Pinpoint the cell where the given text exists, returning its [X, Y] midpoint coordinate. 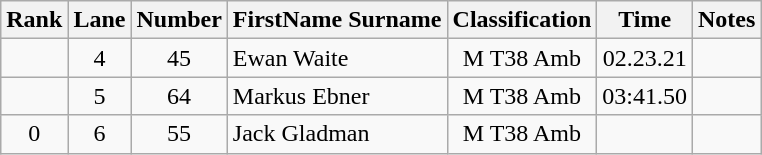
Number [179, 20]
02.23.21 [645, 58]
55 [179, 134]
Jack Gladman [337, 134]
Time [645, 20]
Ewan Waite [337, 58]
4 [100, 58]
Markus Ebner [337, 96]
Rank [34, 20]
6 [100, 134]
45 [179, 58]
Classification [522, 20]
64 [179, 96]
FirstName Surname [337, 20]
0 [34, 134]
5 [100, 96]
Lane [100, 20]
03:41.50 [645, 96]
Notes [727, 20]
